Output the (x, y) coordinate of the center of the cell containing the given text.  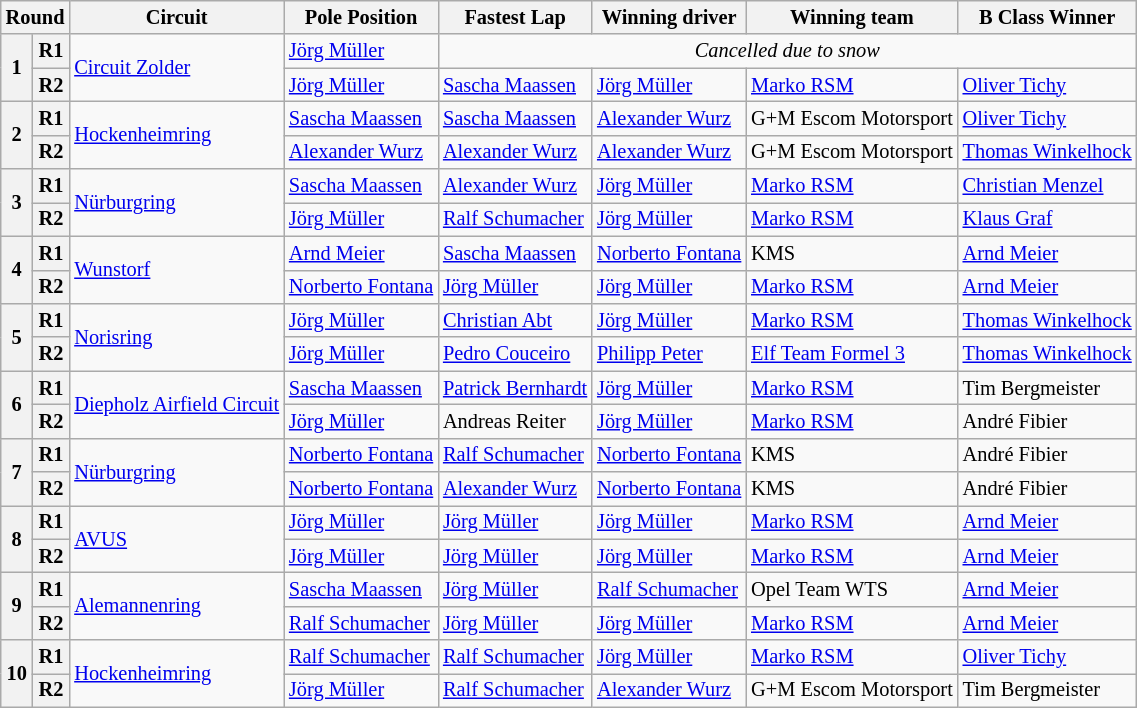
Circuit (176, 17)
3 (17, 202)
Patrick Bernhardt (515, 388)
Alemannenring (176, 606)
8 (17, 538)
Diepholz Airfield Circuit (176, 404)
Philipp Peter (669, 354)
6 (17, 404)
AVUS (176, 538)
5 (17, 336)
Winning driver (669, 17)
Christian Menzel (1048, 186)
9 (17, 606)
B Class Winner (1048, 17)
Fastest Lap (515, 17)
Opel Team WTS (852, 589)
Pole Position (361, 17)
Norisring (176, 336)
Winning team (852, 17)
Wunstorf (176, 270)
Round (36, 17)
Cancelled due to snow (788, 51)
1 (17, 68)
Circuit Zolder (176, 68)
2 (17, 134)
Klaus Graf (1048, 219)
4 (17, 270)
10 (17, 674)
Pedro Couceiro (515, 354)
Andreas Reiter (515, 421)
7 (17, 472)
Elf Team Formel 3 (852, 354)
Christian Abt (515, 320)
